Capture the cell that displays the provided text and extract its (x, y) central coordinate. 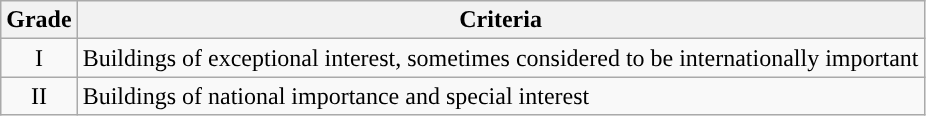
I (39, 58)
Buildings of exceptional interest, sometimes considered to be internationally important (500, 58)
Grade (39, 20)
Buildings of national importance and special interest (500, 96)
Criteria (500, 20)
II (39, 96)
